From the cell containing the given text, extract its center point as (X, Y) coordinate. 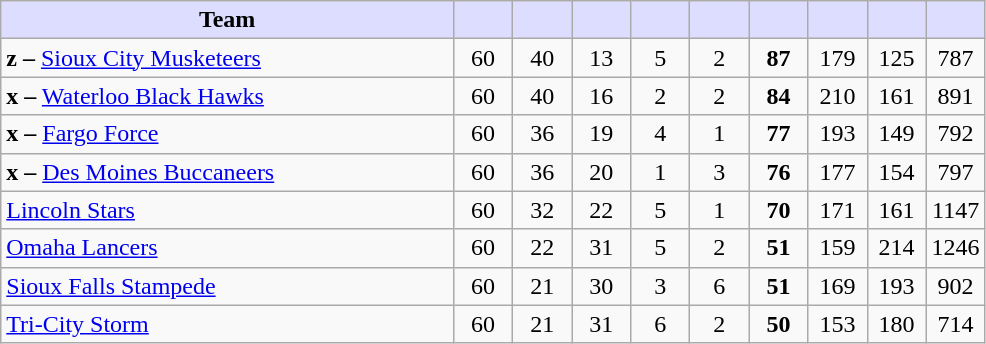
76 (778, 172)
x – Waterloo Black Hawks (228, 96)
Omaha Lancers (228, 248)
Sioux Falls Stampede (228, 286)
787 (956, 58)
50 (778, 324)
30 (602, 286)
77 (778, 134)
159 (838, 248)
154 (896, 172)
87 (778, 58)
Team (228, 20)
179 (838, 58)
19 (602, 134)
891 (956, 96)
z – Sioux City Musketeers (228, 58)
16 (602, 96)
84 (778, 96)
171 (838, 210)
4 (660, 134)
792 (956, 134)
1246 (956, 248)
1147 (956, 210)
180 (896, 324)
169 (838, 286)
149 (896, 134)
902 (956, 286)
13 (602, 58)
797 (956, 172)
210 (838, 96)
Lincoln Stars (228, 210)
70 (778, 210)
714 (956, 324)
32 (542, 210)
Tri-City Storm (228, 324)
x – Fargo Force (228, 134)
153 (838, 324)
177 (838, 172)
125 (896, 58)
x – Des Moines Buccaneers (228, 172)
214 (896, 248)
20 (602, 172)
